Return [X, Y] of the center of cell containing provided text 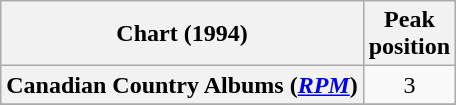
Canadian Country Albums (RPM) [182, 85]
3 [409, 85]
Chart (1994) [182, 34]
Peakposition [409, 34]
